Capture the cell that displays the provided text and extract its [X, Y] central coordinate. 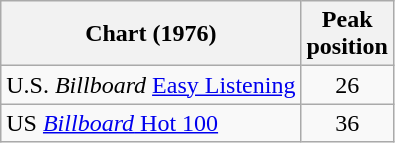
U.S. Billboard Easy Listening [151, 85]
US Billboard Hot 100 [151, 123]
26 [347, 85]
Peakposition [347, 34]
36 [347, 123]
Chart (1976) [151, 34]
